For the text-containing cell, return its midpoint in [x, y] coordinate format. 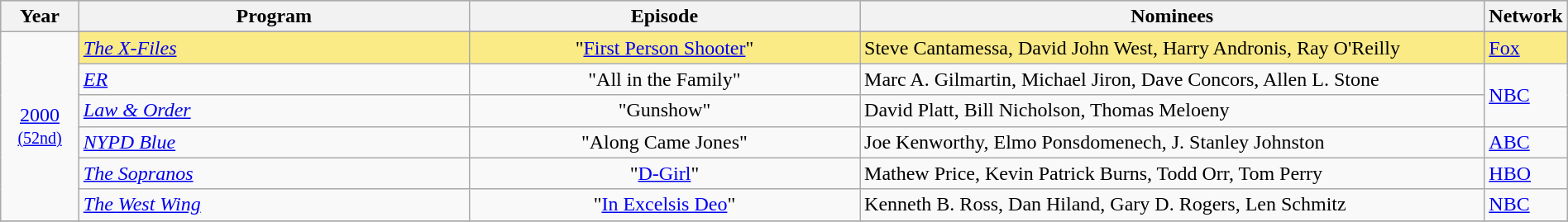
Nominees [1173, 17]
"Gunshow" [664, 111]
"In Excelsis Deo" [664, 205]
The Sopranos [274, 173]
Year [40, 17]
Marc A. Gilmartin, Michael Jiron, Dave Concors, Allen L. Stone [1173, 79]
NYPD Blue [274, 142]
Law & Order [274, 111]
Joe Kenworthy, Elmo Ponsdomenech, J. Stanley Johnston [1173, 142]
Steve Cantamessa, David John West, Harry Andronis, Ray O'Reilly [1173, 48]
HBO [1526, 173]
"First Person Shooter" [664, 48]
ABC [1526, 142]
2000(52nd) [40, 126]
Mathew Price, Kevin Patrick Burns, Todd Orr, Tom Perry [1173, 173]
Program [274, 17]
"D-Girl" [664, 173]
Network [1526, 17]
Fox [1526, 48]
David Platt, Bill Nicholson, Thomas Meloeny [1173, 111]
The X-Files [274, 48]
"All in the Family" [664, 79]
The West Wing [274, 205]
ER [274, 79]
Episode [664, 17]
"Along Came Jones" [664, 142]
Kenneth B. Ross, Dan Hiland, Gary D. Rogers, Len Schmitz [1173, 205]
